Extract the [x, y] coordinate from the center of the cell holding the provided text.  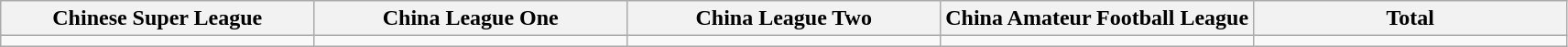
Chinese Super League [158, 18]
China Amateur Football League [1097, 18]
China League Two [784, 18]
China League One [471, 18]
Total [1410, 18]
